Return [x, y] of the center of cell containing provided text 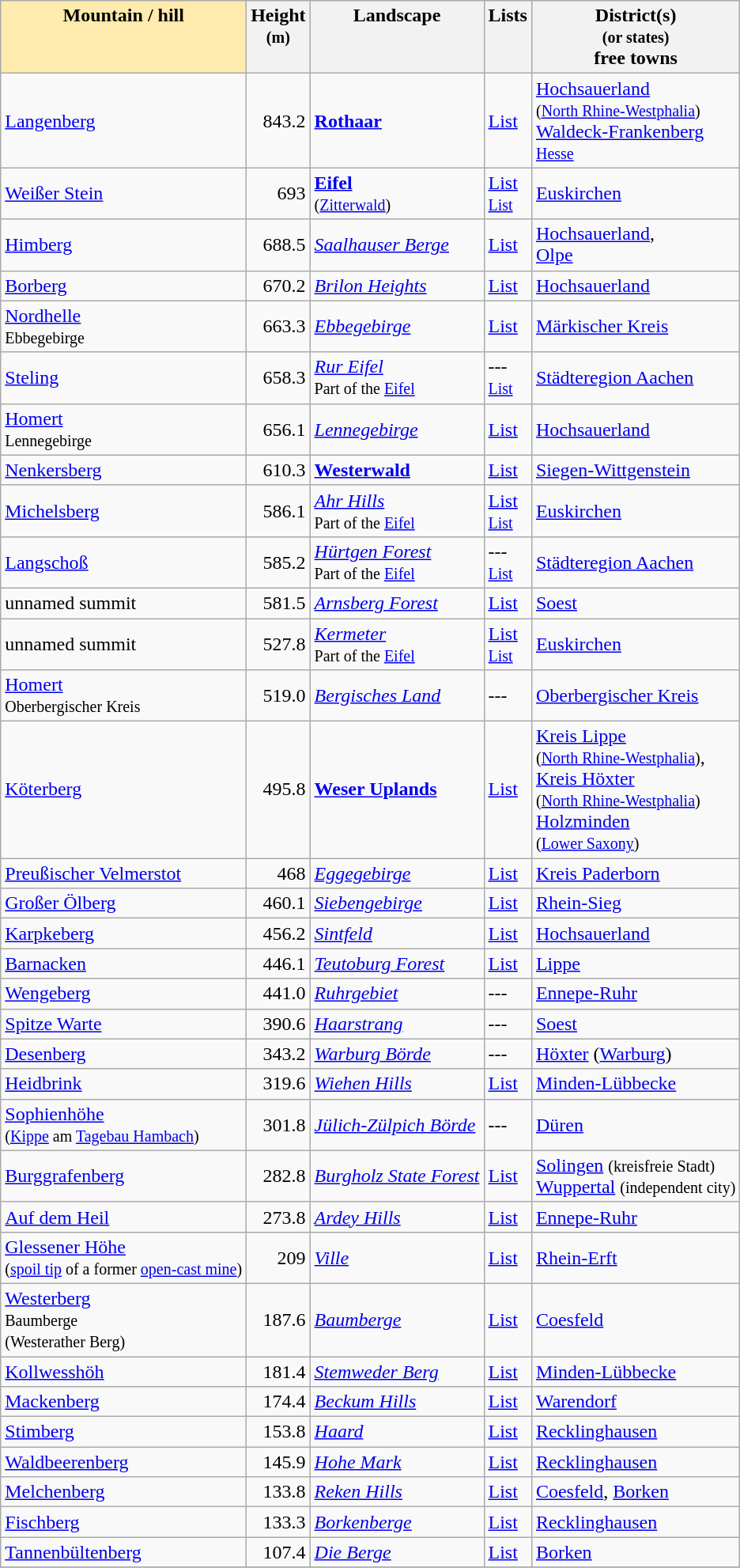
Rhein-Sieg [636, 903]
133.3 [278, 1522]
Hochsauerland,Olpe [636, 245]
Saalhauser Berge [397, 245]
Weser Uplands [397, 790]
Langenberg [123, 120]
Coesfeld [636, 1320]
319.6 [278, 1084]
209 [278, 1258]
HomertLennegebirge [123, 429]
519.0 [278, 696]
586.1 [278, 511]
585.2 [278, 562]
581.5 [278, 603]
343.2 [278, 1054]
Weißer Stein [123, 193]
107.4 [278, 1552]
Mackenberg [123, 1402]
Fischberg [123, 1522]
Nenkersberg [123, 470]
Ahr HillsPart of the Eifel [397, 511]
693 [278, 193]
273.8 [278, 1217]
446.1 [278, 964]
658.3 [278, 378]
Brilon Heights [397, 286]
Warendorf [636, 1402]
Ardey Hills [397, 1217]
656.1 [278, 429]
133.8 [278, 1492]
Siebengebirge [397, 903]
Burgholz State Forest [397, 1176]
Großer Ölberg [123, 903]
Rothaar [397, 120]
Warburg Börde [397, 1054]
NordhelleEbbegebirge [123, 326]
--- List [508, 562]
Michelsberg [123, 511]
Märkischer Kreis [636, 326]
456.2 [278, 934]
Westerwald [397, 470]
Haarstrang [397, 1024]
Jülich-Zülpich Börde [397, 1125]
Sintfeld [397, 934]
KermeterPart of the Eifel [397, 644]
Arnsberg Forest [397, 603]
174.4 [278, 1402]
495.8 [278, 790]
Sophienhöhe(Kippe am Tagebau Hambach) [123, 1125]
---List [508, 378]
468 [278, 873]
Höxter (Warburg) [636, 1054]
Desenberg [123, 1054]
Hohe Mark [397, 1462]
Teutoburg Forest [397, 964]
670.2 [278, 286]
Kreis Paderborn [636, 873]
Ruhrgebiet [397, 994]
Burggrafenberg [123, 1176]
Auf dem Heil [123, 1217]
Coesfeld, Borken [636, 1492]
Wengeberg [123, 994]
Stimberg [123, 1432]
Baumberge [397, 1320]
Haard [397, 1432]
Karpkeberg [123, 934]
Steling [123, 378]
610.3 [278, 470]
Rhein-Erft [636, 1258]
Die Berge [397, 1552]
Oberbergischer Kreis [636, 696]
Düren [636, 1125]
Stemweder Berg [397, 1371]
Köterberg [123, 790]
Barnacken [123, 964]
145.9 [278, 1462]
Mountain / hill [123, 37]
Himberg [123, 245]
843.2 [278, 120]
441.0 [278, 994]
Height(m) [278, 37]
Solingen (kreisfreie Stadt)Wuppertal (independent city) [636, 1176]
Reken Hills [397, 1492]
Glessener Höhe(spoil tip of a former open-cast mine) [123, 1258]
181.4 [278, 1371]
Bergisches Land [397, 696]
187.6 [278, 1320]
Ville [397, 1258]
460.1 [278, 903]
Wiehen Hills [397, 1084]
301.8 [278, 1125]
Eggegebirge [397, 873]
Hürtgen ForestPart of the Eifel [397, 562]
390.6 [278, 1024]
Kollwesshöh [123, 1371]
Beckum Hills [397, 1402]
153.8 [278, 1432]
Langschoß [123, 562]
HomertOberbergischer Kreis [123, 696]
Preußischer Velmerstot [123, 873]
Lists [508, 37]
Eifel(Zitterwald) [397, 193]
Borken [636, 1552]
Landscape [397, 37]
Siegen-Wittgenstein [636, 470]
Lennegebirge [397, 429]
Rur EifelPart of the Eifel [397, 378]
527.8 [278, 644]
Heidbrink [123, 1084]
Waldbeerenberg [123, 1462]
Borberg [123, 286]
688.5 [278, 245]
663.3 [278, 326]
Ebbegebirge [397, 326]
District(s) (or states)free towns [636, 37]
Tannenbültenberg [123, 1552]
Melchenberg [123, 1492]
WesterbergBaumberge(Westerather Berg) [123, 1320]
Hochsauerland(North Rhine-Westphalia)Waldeck-FrankenbergHesse [636, 120]
Kreis Lippe(North Rhine-Westphalia), Kreis Höxter(North Rhine-Westphalia)Holzminden(Lower Saxony) [636, 790]
Borkenberge [397, 1522]
Spitze Warte [123, 1024]
Lippe [636, 964]
282.8 [278, 1176]
